Scan for the cell matching the given text and deliver its (x, y) coordinate at center. 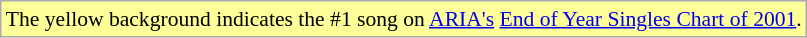
The yellow background indicates the #1 song on ARIA's End of Year Singles Chart of 2001. (404, 19)
